Provide the [X, Y] coordinate of the cell's center where the given text is located.  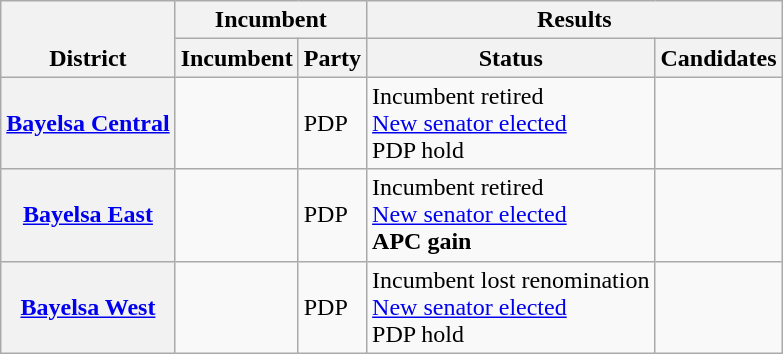
Incumbent retiredNew senator electedPDP hold [511, 123]
Results [574, 20]
Party [332, 58]
District [88, 39]
Incumbent lost renominationNew senator electedPDP hold [511, 307]
Candidates [718, 58]
Status [511, 58]
Bayelsa Central [88, 123]
Bayelsa West [88, 307]
Incumbent retiredNew senator electedAPC gain [511, 215]
Bayelsa East [88, 215]
